Capture the cell that displays the provided text and extract its [x, y] central coordinate. 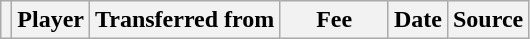
Date [418, 20]
Source [488, 20]
Transferred from [185, 20]
Player [51, 20]
Fee [334, 20]
